Extract the [x, y] coordinate from the center of the cell holding the provided text.  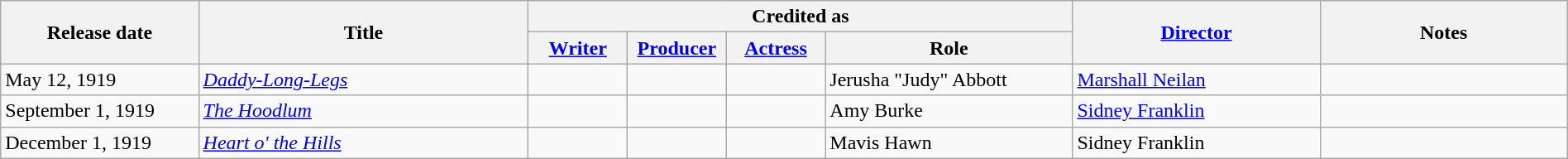
September 1, 1919 [99, 111]
Title [364, 32]
Writer [578, 48]
Marshall Neilan [1196, 79]
Daddy-Long-Legs [364, 79]
The Hoodlum [364, 111]
Jerusha "Judy" Abbott [949, 79]
Credited as [801, 17]
Actress [776, 48]
Amy Burke [949, 111]
December 1, 1919 [99, 142]
Heart o' the Hills [364, 142]
Mavis Hawn [949, 142]
May 12, 1919 [99, 79]
Director [1196, 32]
Producer [677, 48]
Role [949, 48]
Release date [99, 32]
Notes [1444, 32]
